Scan for the cell matching the given text and deliver its [X, Y] coordinate at center. 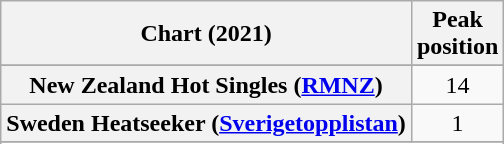
New Zealand Hot Singles (RMNZ) [206, 85]
Peakposition [457, 34]
1 [457, 123]
14 [457, 85]
Sweden Heatseeker (Sverigetopplistan) [206, 123]
Chart (2021) [206, 34]
